From the cell containing the given text, extract its center point as [X, Y] coordinate. 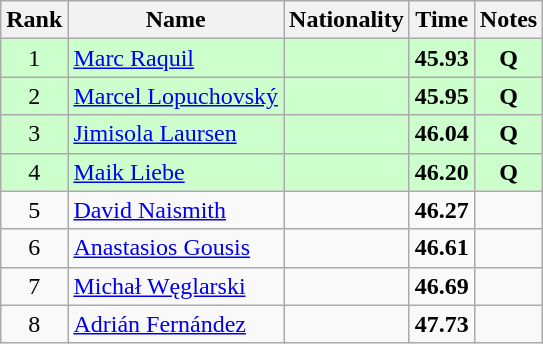
2 [34, 96]
Michał Węglarski [176, 286]
Nationality [347, 20]
8 [34, 324]
Maik Liebe [176, 172]
Marcel Lopuchovský [176, 96]
45.93 [442, 58]
45.95 [442, 96]
Notes [508, 20]
Jimisola Laursen [176, 134]
4 [34, 172]
Time [442, 20]
47.73 [442, 324]
46.20 [442, 172]
3 [34, 134]
Adrián Fernández [176, 324]
Marc Raquil [176, 58]
46.61 [442, 248]
5 [34, 210]
46.04 [442, 134]
Rank [34, 20]
7 [34, 286]
David Naismith [176, 210]
Anastasios Gousis [176, 248]
6 [34, 248]
1 [34, 58]
46.27 [442, 210]
46.69 [442, 286]
Name [176, 20]
